Search for the cell housing the specified text and yield its [X, Y] center coordinate. 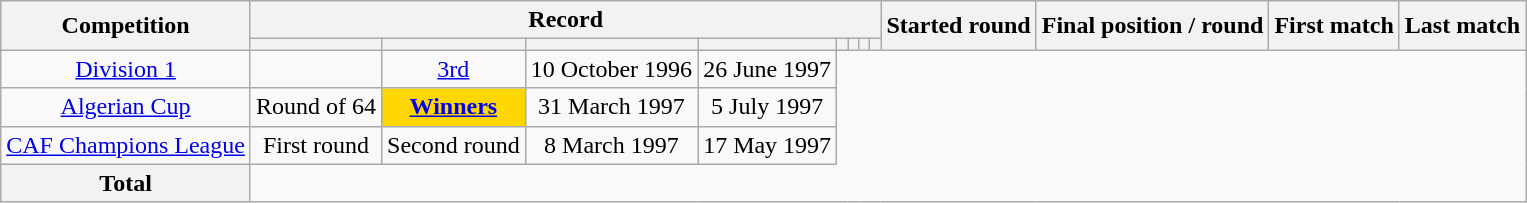
CAF Champions League [126, 145]
8 March 1997 [611, 145]
5 July 1997 [768, 107]
Second round [454, 145]
Record [565, 20]
First match [1334, 26]
Started round [958, 26]
31 March 1997 [611, 107]
Algerian Cup [126, 107]
26 June 1997 [768, 69]
Round of 64 [316, 107]
10 October 1996 [611, 69]
Last match [1462, 26]
First round [316, 145]
Final position / round [1152, 26]
Winners [454, 107]
Division 1 [126, 69]
3rd [454, 69]
Competition [126, 26]
17 May 1997 [768, 145]
Total [126, 183]
